Extract the (X, Y) coordinate from the center of the cell holding the provided text.  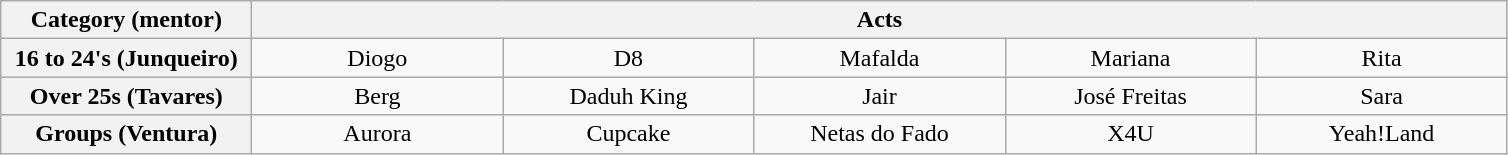
Sara (1382, 96)
Daduh King (628, 96)
D8 (628, 58)
Acts (880, 20)
José Freitas (1130, 96)
X4U (1130, 134)
Berg (378, 96)
Mafalda (880, 58)
Netas do Fado (880, 134)
Over 25s (Tavares) (126, 96)
Jair (880, 96)
Yeah!Land (1382, 134)
16 to 24's (Junqueiro) (126, 58)
Diogo (378, 58)
Aurora (378, 134)
Rita (1382, 58)
Mariana (1130, 58)
Groups (Ventura) (126, 134)
Cupcake (628, 134)
Category (mentor) (126, 20)
